Extract the [X, Y] coordinate from the center of the cell holding the provided text.  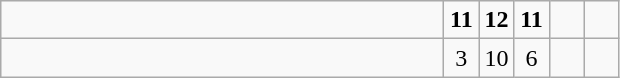
10 [496, 58]
3 [462, 58]
12 [496, 20]
6 [532, 58]
